Pinpoint the cell where the given text exists, returning its (x, y) midpoint coordinate. 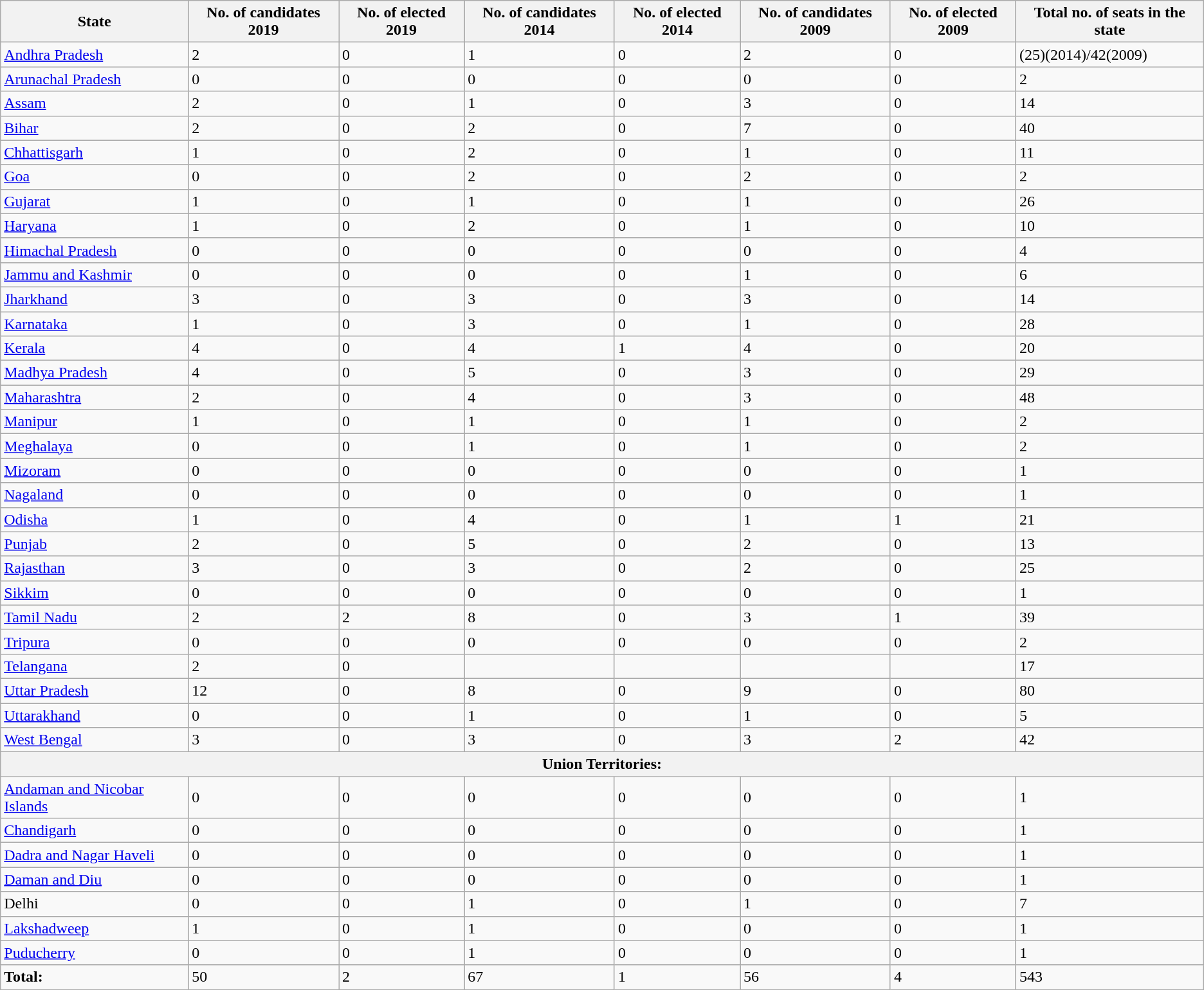
No. of elected 2019 (401, 22)
Madhya Pradesh (95, 373)
Kerala (95, 348)
Uttarakhand (95, 715)
Haryana (95, 226)
No. of elected 2014 (677, 22)
Jharkhand (95, 299)
6 (1109, 274)
11 (1109, 152)
No. of candidates 2014 (540, 22)
Puducherry (95, 953)
Tripura (95, 642)
Mizoram (95, 471)
West Bengal (95, 740)
Assam (95, 104)
Total no. of seats in the state (1109, 22)
Tamil Nadu (95, 617)
25 (1109, 568)
Arunachal Pradesh (95, 79)
Total: (95, 977)
Chhattisgarh (95, 152)
Jammu and Kashmir (95, 274)
12 (264, 690)
Manipur (95, 422)
Maharashtra (95, 397)
No. of candidates 2009 (816, 22)
Telangana (95, 666)
State (95, 22)
Punjab (95, 544)
Karnataka (95, 323)
26 (1109, 201)
Dadra and Nagar Haveli (95, 855)
50 (264, 977)
17 (1109, 666)
42 (1109, 740)
20 (1109, 348)
Odisha (95, 519)
Rajasthan (95, 568)
Nagaland (95, 495)
Daman and Diu (95, 879)
28 (1109, 323)
No. of candidates 2019 (264, 22)
No. of elected 2009 (953, 22)
Union Territories: (602, 764)
29 (1109, 373)
Delhi (95, 904)
Andaman and Nicobar Islands (95, 797)
Lakshadweep (95, 928)
80 (1109, 690)
(25)(2014)/42(2009) (1109, 55)
9 (816, 690)
Chandigarh (95, 831)
Goa (95, 177)
Andhra Pradesh (95, 55)
Sikkim (95, 593)
Himachal Pradesh (95, 250)
56 (816, 977)
48 (1109, 397)
Meghalaya (95, 446)
40 (1109, 128)
39 (1109, 617)
Gujarat (95, 201)
13 (1109, 544)
67 (540, 977)
21 (1109, 519)
Bihar (95, 128)
10 (1109, 226)
Uttar Pradesh (95, 690)
543 (1109, 977)
